Pinpoint the cell where the given text exists, returning its [x, y] midpoint coordinate. 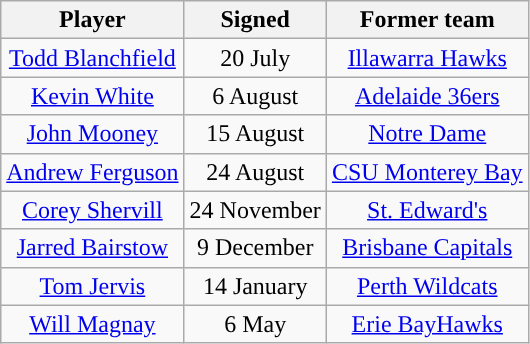
Jarred Bairstow [92, 248]
15 August [255, 134]
Erie BayHawks [427, 324]
Notre Dame [427, 134]
Signed [255, 20]
Adelaide 36ers [427, 96]
Former team [427, 20]
24 August [255, 172]
Corey Shervill [92, 210]
6 August [255, 96]
Will Magnay [92, 324]
John Mooney [92, 134]
Kevin White [92, 96]
Perth Wildcats [427, 286]
24 November [255, 210]
20 July [255, 58]
Brisbane Capitals [427, 248]
Player [92, 20]
Tom Jervis [92, 286]
St. Edward's [427, 210]
Todd Blanchfield [92, 58]
CSU Monterey Bay [427, 172]
Andrew Ferguson [92, 172]
Illawarra Hawks [427, 58]
9 December [255, 248]
6 May [255, 324]
14 January [255, 286]
